Provide the [x, y] coordinate of the cell's center where the given text is located.  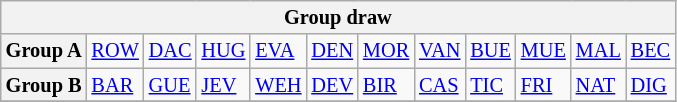
NAT [598, 85]
Group B [44, 85]
BIR [386, 85]
DIG [650, 85]
TIC [490, 85]
BUE [490, 51]
WEH [278, 85]
BAR [116, 85]
EVA [278, 51]
GUE [170, 85]
MAL [598, 51]
CAS [440, 85]
ROW [116, 51]
DEN [332, 51]
VAN [440, 51]
DAC [170, 51]
Group draw [338, 17]
FRI [544, 85]
MUE [544, 51]
JEV [223, 85]
Group A [44, 51]
BEC [650, 51]
MOR [386, 51]
DEV [332, 85]
HUG [223, 51]
